Determine the [X, Y] coordinate at the center of the cell enclosing the given text.  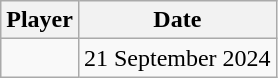
21 September 2024 [177, 58]
Date [177, 20]
Player [40, 20]
